Determine the [X, Y] coordinate at the center of the cell enclosing the given text.  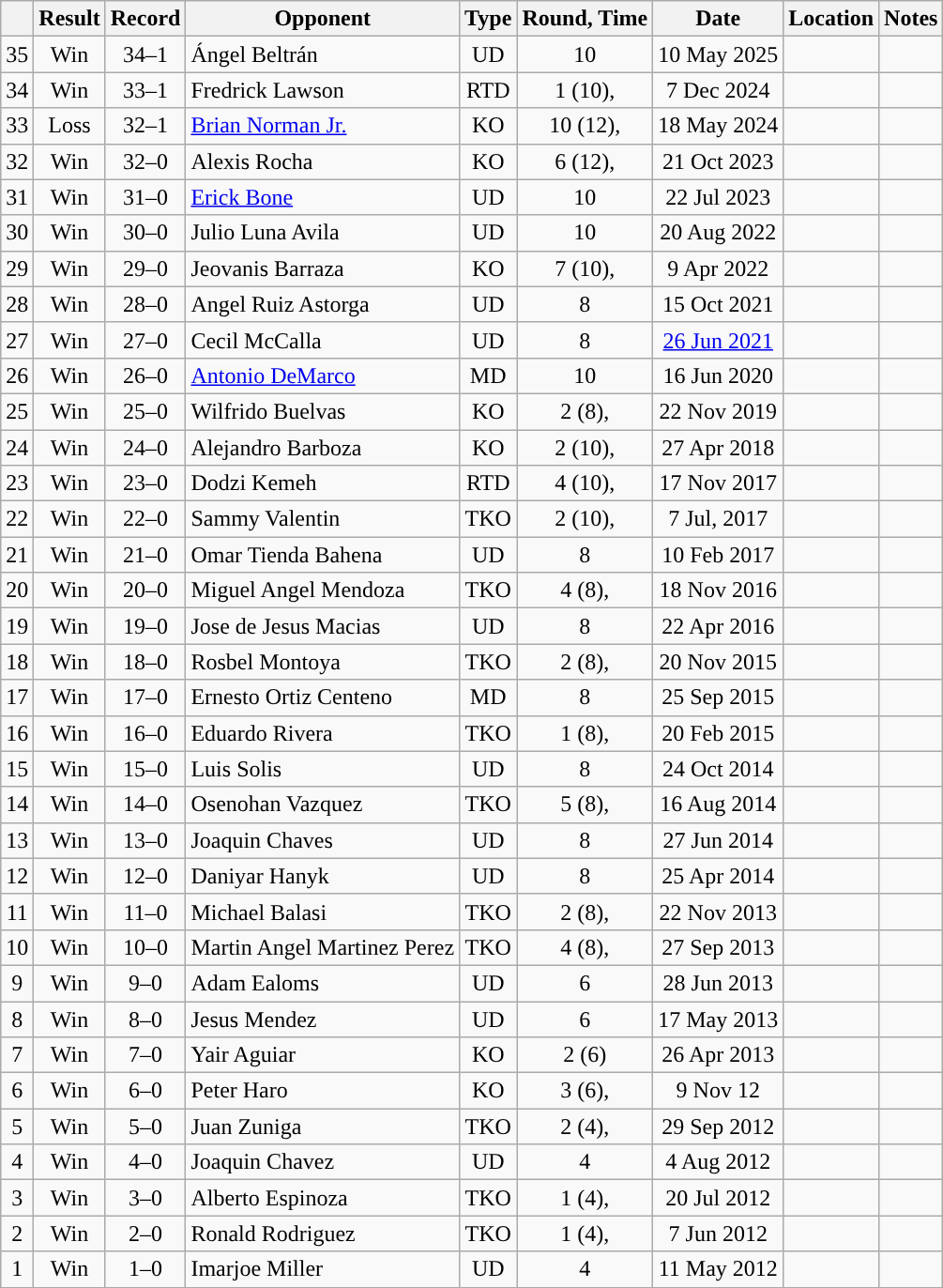
12 [17, 876]
6 (12), [586, 161]
22 [17, 519]
21 Oct 2023 [719, 161]
18 [17, 662]
7 (10), [586, 268]
20 Feb 2015 [719, 733]
5–0 [145, 1127]
7 Jun 2012 [719, 1234]
Ángel Beltrán [323, 54]
25 [17, 411]
9–0 [145, 983]
Rosbel Montoya [323, 662]
21–0 [145, 555]
Julio Luna Avila [323, 233]
Osenohan Vazquez [323, 805]
27 Apr 2018 [719, 448]
24 Oct 2014 [719, 769]
26 Apr 2013 [719, 1055]
20 [17, 590]
Luis Solis [323, 769]
7 Jul, 2017 [719, 519]
6–0 [145, 1091]
Alexis Rocha [323, 161]
Alejandro Barboza [323, 448]
Miguel Angel Mendoza [323, 590]
3 (6), [586, 1091]
32–0 [145, 161]
34–1 [145, 54]
16 Aug 2014 [719, 805]
Wilfrido Buelvas [323, 411]
3 [17, 1198]
17–0 [145, 698]
Erick Bone [323, 197]
Omar Tienda Bahena [323, 555]
9 Apr 2022 [719, 268]
20 Jul 2012 [719, 1198]
Jeovanis Barraza [323, 268]
Eduardo Rivera [323, 733]
Fredrick Lawson [323, 90]
17 Nov 2017 [719, 483]
Peter Haro [323, 1091]
28 Jun 2013 [719, 983]
20 Aug 2022 [719, 233]
Yair Aguiar [323, 1055]
14 [17, 805]
Antonio DeMarco [323, 376]
17 May 2013 [719, 1019]
26 Jun 2021 [719, 340]
Cecil McCalla [323, 340]
Opponent [323, 19]
15 [17, 769]
30–0 [145, 233]
31 [17, 197]
18–0 [145, 662]
9 [17, 983]
Joaquin Chaves [323, 840]
1–0 [145, 1269]
Adam Ealoms [323, 983]
2 [17, 1234]
Brian Norman Jr. [323, 126]
7 [17, 1055]
29–0 [145, 268]
5 [17, 1127]
10–0 [145, 947]
19–0 [145, 626]
15–0 [145, 769]
24 [17, 448]
14–0 [145, 805]
25–0 [145, 411]
Location [831, 19]
Jesus Mendez [323, 1019]
35 [17, 54]
23–0 [145, 483]
Date [719, 19]
Record [145, 19]
29 Sep 2012 [719, 1127]
7 Dec 2024 [719, 90]
20–0 [145, 590]
11–0 [145, 912]
Round, Time [586, 19]
Imarjoe Miller [323, 1269]
25 Apr 2014 [719, 876]
29 [17, 268]
28–0 [145, 304]
2 (6) [586, 1055]
27 [17, 340]
17 [17, 698]
31–0 [145, 197]
22 Apr 2016 [719, 626]
Angel Ruiz Astorga [323, 304]
7–0 [145, 1055]
Jose de Jesus Macias [323, 626]
3–0 [145, 1198]
5 (8), [586, 805]
28 [17, 304]
11 [17, 912]
Result [69, 19]
Alberto Espinoza [323, 1198]
25 Sep 2015 [719, 698]
Notes [911, 19]
12–0 [145, 876]
26–0 [145, 376]
2 (4), [586, 1127]
24–0 [145, 448]
Juan Zuniga [323, 1127]
Ronald Rodriguez [323, 1234]
27 Jun 2014 [719, 840]
33–1 [145, 90]
4 (10), [586, 483]
Daniyar Hanyk [323, 876]
Dodzi Kemeh [323, 483]
1 (10), [586, 90]
11 May 2012 [719, 1269]
13 [17, 840]
4–0 [145, 1162]
8–0 [145, 1019]
4 Aug 2012 [719, 1162]
32–1 [145, 126]
19 [17, 626]
2–0 [145, 1234]
16 Jun 2020 [719, 376]
27 Sep 2013 [719, 947]
18 May 2024 [719, 126]
33 [17, 126]
15 Oct 2021 [719, 304]
10 May 2025 [719, 54]
26 [17, 376]
1 [17, 1269]
27–0 [145, 340]
21 [17, 555]
16–0 [145, 733]
13–0 [145, 840]
Loss [69, 126]
18 Nov 2016 [719, 590]
20 Nov 2015 [719, 662]
Joaquin Chavez [323, 1162]
34 [17, 90]
22 Jul 2023 [719, 197]
16 [17, 733]
22 Nov 2019 [719, 411]
10 (12), [586, 126]
Michael Balasi [323, 912]
23 [17, 483]
22 Nov 2013 [719, 912]
1 (8), [586, 733]
10 Feb 2017 [719, 555]
Ernesto Ortiz Centeno [323, 698]
9 Nov 12 [719, 1091]
Martin Angel Martinez Perez [323, 947]
Sammy Valentin [323, 519]
32 [17, 161]
30 [17, 233]
Type [488, 19]
22–0 [145, 519]
